Output the (X, Y) coordinate of the center of the cell containing the given text.  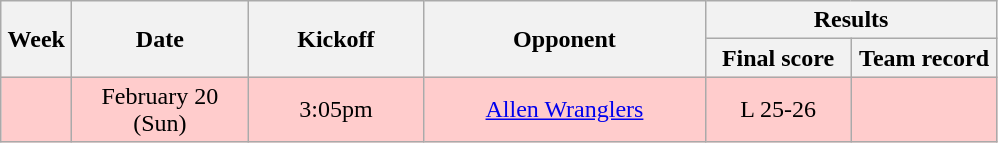
Allen Wranglers (564, 110)
Kickoff (336, 39)
L 25-26 (778, 110)
3:05pm (336, 110)
Final score (778, 58)
Week (36, 39)
Results (851, 20)
Opponent (564, 39)
Team record (924, 58)
Date (160, 39)
February 20 (Sun) (160, 110)
